Detect which cell encompasses the target text, then output its [X, Y] center coordinate. 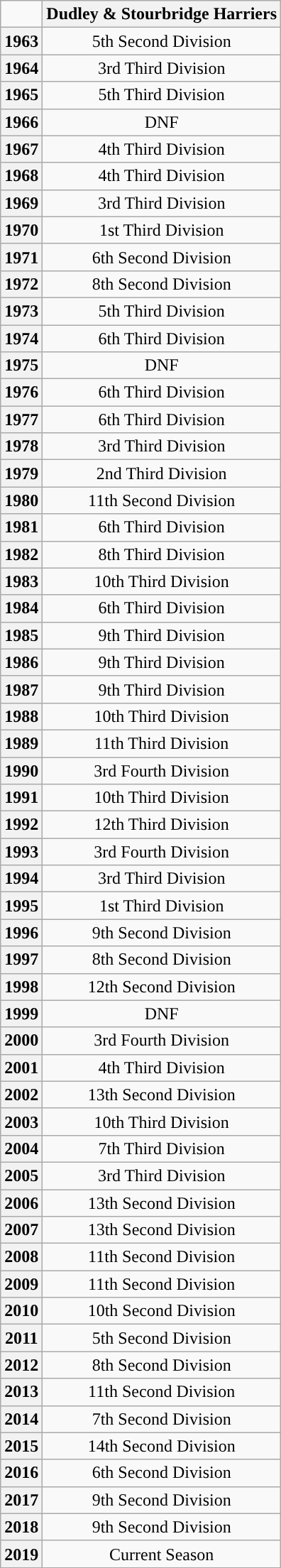
14th Second Division [162, 1446]
1966 [21, 122]
1989 [21, 743]
2011 [21, 1338]
8th Third Division [162, 554]
1965 [21, 95]
2006 [21, 1203]
1996 [21, 933]
2003 [21, 1122]
2008 [21, 1257]
2001 [21, 1068]
Current Season [162, 1554]
1978 [21, 446]
1995 [21, 906]
1967 [21, 149]
2005 [21, 1175]
1984 [21, 608]
1974 [21, 339]
1986 [21, 662]
1982 [21, 554]
12th Second Division [162, 987]
1977 [21, 420]
1983 [21, 581]
1968 [21, 176]
1971 [21, 257]
2014 [21, 1419]
1988 [21, 716]
2015 [21, 1446]
2013 [21, 1392]
10th Second Division [162, 1311]
1970 [21, 230]
7th Second Division [162, 1419]
2nd Third Division [162, 473]
1991 [21, 798]
1980 [21, 500]
1979 [21, 473]
1998 [21, 987]
2002 [21, 1095]
Dudley & Stourbridge Harriers [162, 14]
2016 [21, 1473]
7th Third Division [162, 1148]
1994 [21, 879]
1963 [21, 41]
11th Third Division [162, 743]
1964 [21, 68]
1975 [21, 366]
2009 [21, 1284]
1993 [21, 852]
2012 [21, 1365]
1976 [21, 393]
1990 [21, 770]
2010 [21, 1311]
1969 [21, 203]
2004 [21, 1148]
1997 [21, 960]
1987 [21, 689]
1973 [21, 311]
2019 [21, 1554]
2007 [21, 1230]
1981 [21, 527]
2000 [21, 1041]
1999 [21, 1014]
12th Third Division [162, 825]
1985 [21, 635]
2018 [21, 1527]
1972 [21, 284]
1992 [21, 825]
2017 [21, 1500]
